Determine the (X, Y) coordinate at the center of the cell enclosing the given text.  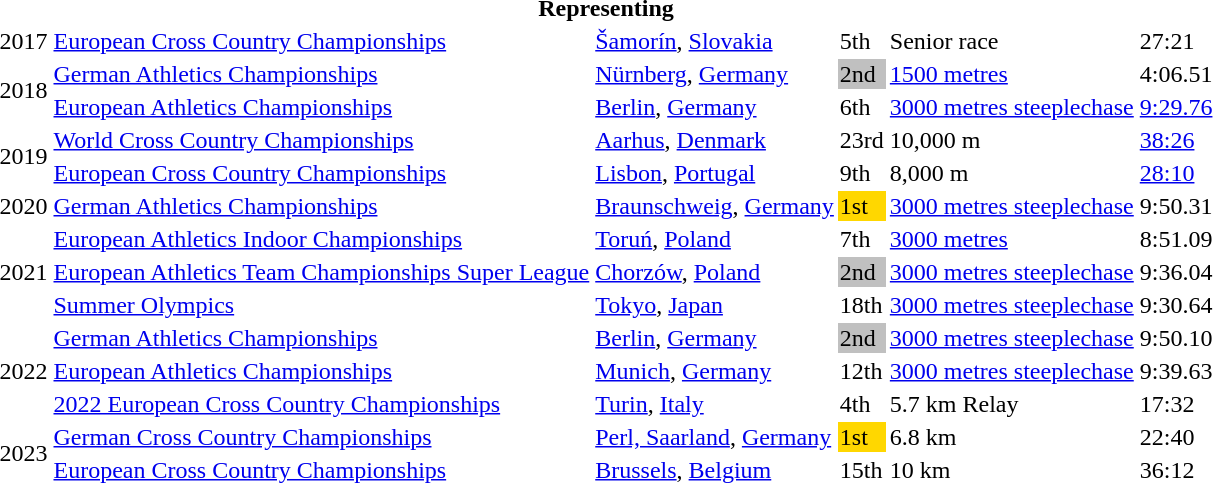
Senior race (1012, 41)
5.7 km Relay (1012, 404)
Šamorín, Slovakia (715, 41)
Aarhus, Denmark (715, 140)
World Cross Country Championships (322, 140)
Summer Olympics (322, 305)
Toruń, Poland (715, 239)
Turin, Italy (715, 404)
5th (862, 41)
9th (862, 173)
German Cross Country Championships (322, 437)
4th (862, 404)
10,000 m (1012, 140)
1500 metres (1012, 74)
Braunschweig, Germany (715, 206)
6th (862, 107)
6.8 km (1012, 437)
Tokyo, Japan (715, 305)
3000 metres (1012, 239)
8,000 m (1012, 173)
2022 European Cross Country Championships (322, 404)
12th (862, 371)
European Athletics Team Championships Super League (322, 272)
Munich, Germany (715, 371)
Nürnberg, Germany (715, 74)
European Athletics Indoor Championships (322, 239)
23rd (862, 140)
7th (862, 239)
18th (862, 305)
Chorzów, Poland (715, 272)
Lisbon, Portugal (715, 173)
Perl, Saarland, Germany (715, 437)
